Provide the [x, y] coordinate of the cell's center where the given text is located.  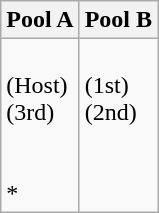
Pool B [118, 20]
(1st) (2nd) [118, 126]
Pool A [40, 20]
(Host) (3rd) * [40, 126]
